Detect which cell encompasses the target text, then output its [x, y] center coordinate. 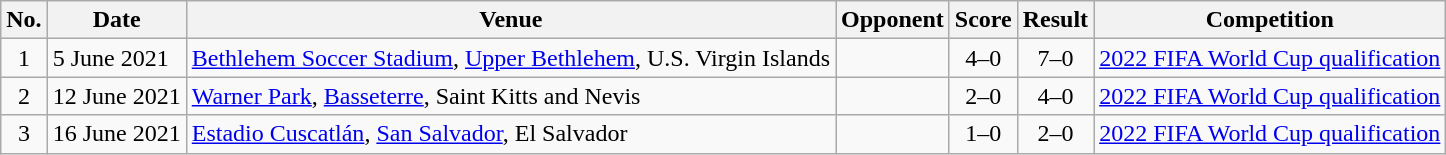
Competition [1270, 20]
Result [1055, 20]
Date [116, 20]
Venue [510, 20]
Opponent [893, 20]
Estadio Cuscatlán, San Salvador, El Salvador [510, 134]
3 [24, 134]
5 June 2021 [116, 58]
Score [983, 20]
7–0 [1055, 58]
No. [24, 20]
12 June 2021 [116, 96]
Bethlehem Soccer Stadium, Upper Bethlehem, U.S. Virgin Islands [510, 58]
16 June 2021 [116, 134]
1 [24, 58]
Warner Park, Basseterre, Saint Kitts and Nevis [510, 96]
2 [24, 96]
1–0 [983, 134]
